From the cell containing the given text, extract its center point as [x, y] coordinate. 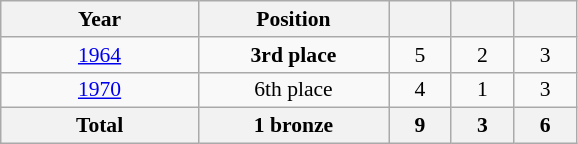
9 [420, 126]
Total [100, 126]
1 [482, 90]
4 [420, 90]
Position [293, 19]
2 [482, 55]
1 bronze [293, 126]
1964 [100, 55]
6th place [293, 90]
3rd place [293, 55]
5 [420, 55]
6 [546, 126]
Year [100, 19]
1970 [100, 90]
